Scan for the cell matching the given text and deliver its [X, Y] coordinate at center. 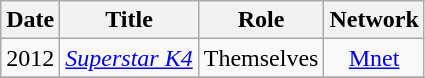
Role [261, 20]
Title [129, 20]
2012 [30, 58]
Mnet [374, 58]
Date [30, 20]
Superstar K4 [129, 58]
Themselves [261, 58]
Network [374, 20]
